Locate the cell with the specified text and output its [X, Y] center coordinate. 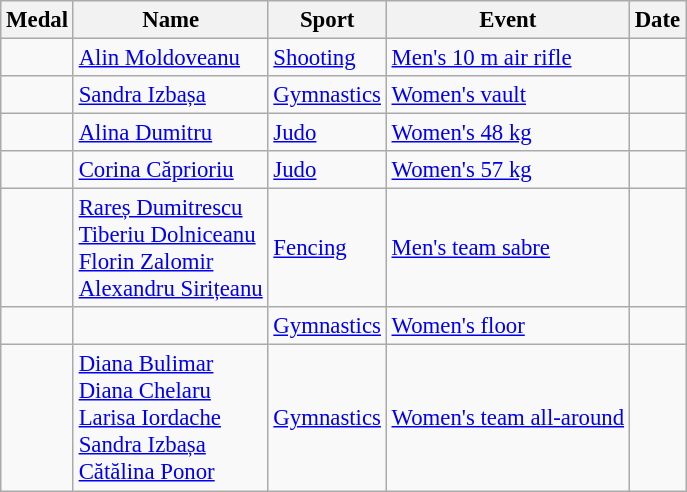
Alina Dumitru [170, 133]
Women's team all-around [508, 418]
Women's 48 kg [508, 133]
Corina Căprioriu [170, 170]
Sandra Izbașa [170, 95]
Shooting [327, 58]
Women's 57 kg [508, 170]
Name [170, 20]
Women's floor [508, 327]
Rareș DumitrescuTiberiu DolniceanuFlorin ZalomirAlexandru Sirițeanu [170, 248]
Sport [327, 20]
Date [657, 20]
Alin Moldoveanu [170, 58]
Women's vault [508, 95]
Fencing [327, 248]
Diana BulimarDiana ChelaruLarisa IordacheSandra IzbașaCătălina Ponor [170, 418]
Medal [38, 20]
Men's 10 m air rifle [508, 58]
Men's team sabre [508, 248]
Event [508, 20]
